Detect which cell encompasses the target text, then output its (x, y) center coordinate. 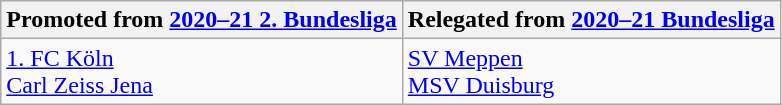
1. FC KölnCarl Zeiss Jena (202, 72)
SV MeppenMSV Duisburg (591, 72)
Relegated from 2020–21 Bundesliga (591, 20)
Promoted from 2020–21 2. Bundesliga (202, 20)
